Detect which cell encompasses the target text, then output its [x, y] center coordinate. 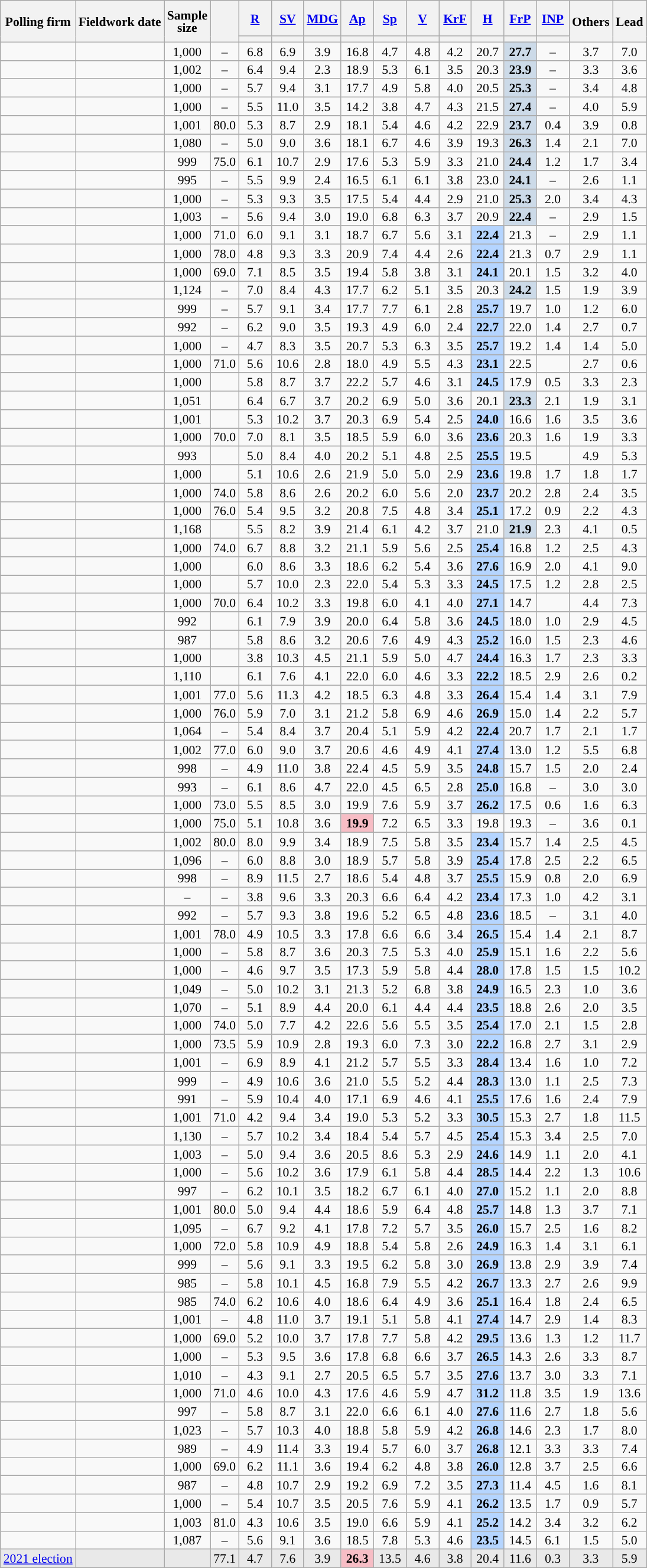
18.2 [357, 1191]
22.7 [488, 327]
10.4 [287, 1098]
1,051 [187, 400]
18.4 [357, 1136]
28.5 [488, 1173]
1,096 [187, 860]
27.1 [488, 602]
0.3 [553, 1559]
14.8 [520, 1210]
18.7 [357, 235]
Sp [390, 18]
21.4 [357, 529]
1,023 [187, 1430]
12.8 [520, 1467]
Others [591, 21]
Fieldwork date [120, 21]
1,049 [187, 989]
Lead [630, 21]
21.5 [488, 106]
1,095 [187, 1227]
15.0 [520, 713]
SV [287, 18]
9.6 [287, 897]
25.9 [488, 952]
23.1 [488, 364]
16.6 [520, 419]
27.0 [488, 1191]
28.0 [488, 971]
15.1 [520, 952]
15.9 [520, 879]
28.3 [488, 1081]
2021 election [38, 1559]
22.5 [520, 364]
13.3 [520, 1283]
22.6 [357, 1025]
30.5 [488, 1117]
11.7 [630, 1338]
995 [187, 180]
14.5 [520, 1540]
12.1 [520, 1448]
73.0 [225, 804]
1,010 [187, 1375]
23.3 [520, 400]
V [422, 18]
9.7 [287, 971]
FrP [520, 18]
22.9 [488, 125]
11.1 [287, 1467]
KrF [455, 18]
17.2 [520, 510]
9.2 [287, 1227]
0.4 [553, 125]
31.2 [488, 1393]
10.5 [287, 933]
Samplesize [187, 21]
14.4 [520, 1173]
81.0 [225, 1521]
13.7 [520, 1375]
1,110 [187, 677]
19.1 [357, 1319]
1,070 [187, 1008]
77.1 [225, 1559]
989 [187, 1448]
0.2 [630, 677]
26.7 [488, 1283]
25.0 [488, 787]
17.0 [520, 1025]
13.8 [520, 1265]
7.8 [390, 1540]
24.2 [520, 291]
23.0 [488, 180]
R [255, 18]
28.4 [488, 1062]
16.4 [520, 1302]
29.5 [488, 1338]
72.0 [225, 1246]
MDG [323, 18]
1,124 [187, 291]
0.1 [630, 823]
H [488, 18]
1,168 [187, 529]
1,064 [187, 731]
19.6 [357, 915]
11.3 [287, 695]
26.4 [488, 695]
24.0 [488, 419]
24.6 [488, 1154]
27.7 [520, 51]
13.4 [520, 1062]
Polling firm [38, 21]
1,080 [187, 143]
991 [187, 1098]
14.3 [520, 1356]
19.7 [520, 308]
20.8 [357, 510]
11.8 [520, 1393]
17.1 [357, 1098]
73.5 [225, 1044]
24.8 [488, 768]
14.6 [520, 1430]
16.9 [520, 566]
16.0 [520, 639]
1,087 [187, 1540]
INP [553, 18]
14.9 [520, 1154]
Ap [357, 18]
23.9 [520, 70]
15.2 [520, 1191]
1,130 [187, 1136]
27.3 [488, 1485]
10.8 [287, 823]
